Return the [X, Y] coordinate for the center point of the cell that contains the specified text.  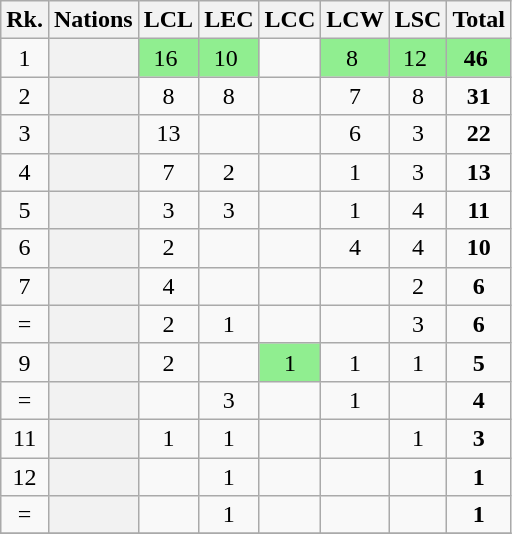
46 [479, 58]
Nations [93, 20]
Rk. [25, 20]
Total [479, 20]
31 [479, 96]
LCW [355, 20]
LCC [290, 20]
9 [25, 362]
LEC [229, 20]
LSC [418, 20]
22 [479, 134]
LCL [168, 20]
16 [168, 58]
